Detect which cell encompasses the target text, then output its (x, y) center coordinate. 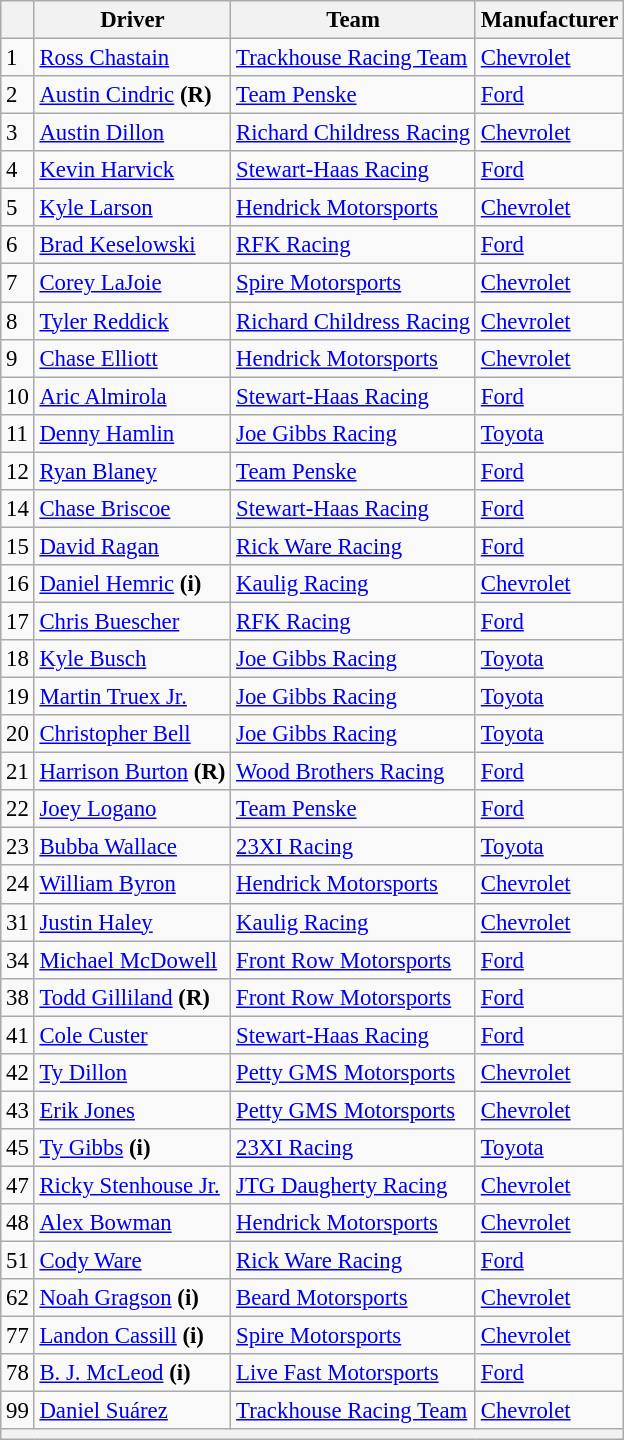
Bubba Wallace (132, 847)
41 (18, 1035)
6 (18, 245)
4 (18, 170)
45 (18, 1148)
Kevin Harvick (132, 170)
20 (18, 734)
Aric Almirola (132, 396)
Kyle Busch (132, 659)
19 (18, 697)
7 (18, 283)
99 (18, 1411)
William Byron (132, 885)
10 (18, 396)
Chase Elliott (132, 358)
Daniel Hemric (i) (132, 584)
Wood Brothers Racing (354, 772)
Michael McDowell (132, 960)
8 (18, 321)
78 (18, 1373)
23 (18, 847)
Ricky Stenhouse Jr. (132, 1185)
11 (18, 433)
14 (18, 509)
51 (18, 1261)
Noah Gragson (i) (132, 1298)
Brad Keselowski (132, 245)
Harrison Burton (R) (132, 772)
3 (18, 133)
Live Fast Motorsports (354, 1373)
Justin Haley (132, 922)
24 (18, 885)
Ross Chastain (132, 58)
Ty Gibbs (i) (132, 1148)
Todd Gilliland (R) (132, 997)
22 (18, 809)
5 (18, 208)
Daniel Suárez (132, 1411)
Christopher Bell (132, 734)
2 (18, 95)
Austin Dillon (132, 133)
62 (18, 1298)
31 (18, 922)
Cole Custer (132, 1035)
Beard Motorsports (354, 1298)
12 (18, 471)
Tyler Reddick (132, 321)
Alex Bowman (132, 1223)
Austin Cindric (R) (132, 95)
Erik Jones (132, 1110)
18 (18, 659)
Martin Truex Jr. (132, 697)
Cody Ware (132, 1261)
Kyle Larson (132, 208)
Denny Hamlin (132, 433)
Team (354, 20)
1 (18, 58)
Chase Briscoe (132, 509)
48 (18, 1223)
Ryan Blaney (132, 471)
43 (18, 1110)
9 (18, 358)
Joey Logano (132, 809)
Manufacturer (549, 20)
JTG Daugherty Racing (354, 1185)
42 (18, 1073)
34 (18, 960)
Landon Cassill (i) (132, 1336)
Driver (132, 20)
B. J. McLeod (i) (132, 1373)
21 (18, 772)
Ty Dillon (132, 1073)
77 (18, 1336)
15 (18, 546)
47 (18, 1185)
Corey LaJoie (132, 283)
Chris Buescher (132, 621)
16 (18, 584)
David Ragan (132, 546)
17 (18, 621)
38 (18, 997)
